Provide the (X, Y) coordinate of the cell's center where the given text is located.  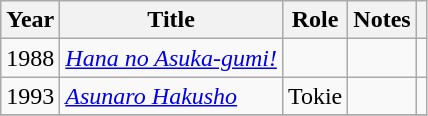
1993 (30, 96)
Role (314, 20)
Tokie (314, 96)
Title (172, 20)
Notes (382, 20)
Year (30, 20)
Asunaro Hakusho (172, 96)
Hana no Asuka-gumi! (172, 58)
1988 (30, 58)
